For the text-containing cell, return its midpoint in [X, Y] coordinate format. 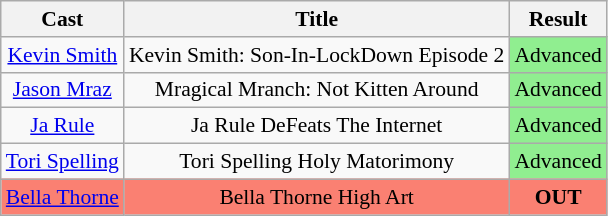
Bella Thorne High Art [316, 197]
Kevin Smith [62, 55]
Kevin Smith: Son-In-LockDown Episode 2 [316, 55]
Tori Spelling Holy Matorimony [316, 162]
OUT [558, 197]
Bella Thorne [62, 197]
Cast [62, 19]
Mragical Mranch: Not Kitten Around [316, 90]
Result [558, 19]
Ja Rule [62, 126]
Tori Spelling [62, 162]
Ja Rule DeFeats The Internet [316, 126]
Jason Mraz [62, 90]
Title [316, 19]
